Scan for the cell matching the given text and deliver its [X, Y] coordinate at center. 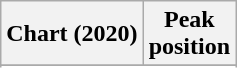
Chart (2020) [72, 34]
Peakposition [189, 34]
